Pinpoint the cell where the given text exists, returning its [x, y] midpoint coordinate. 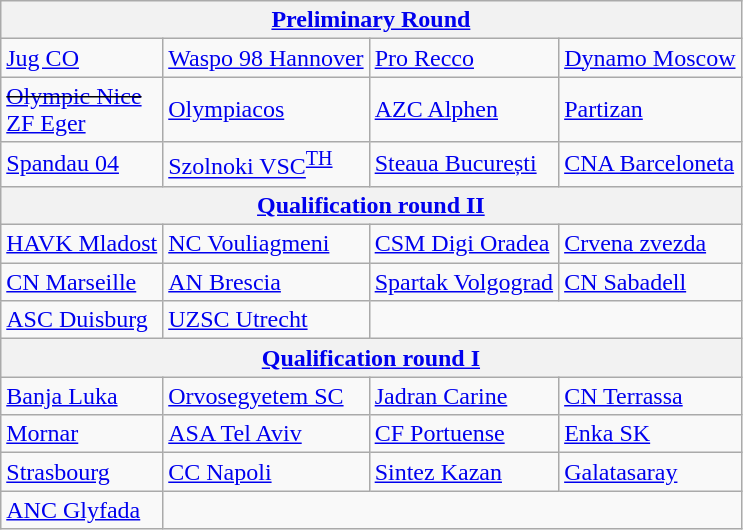
Strasbourg [82, 472]
Jadran Carine [464, 396]
Qualification round I [371, 358]
NC Vouliagmeni [266, 244]
Spandau 04 [82, 164]
CN Sabadell [650, 282]
Waspo 98 Hannover [266, 58]
AN Brescia [266, 282]
Orvosegyetem SC [266, 396]
ANC Glyfada [82, 510]
Mornar [82, 434]
Pro Recco [464, 58]
Galatasaray [650, 472]
Steaua București [464, 164]
Qualification round II [371, 205]
CN Marseille [82, 282]
Partizan [650, 110]
Enka SK [650, 434]
CF Portuense [464, 434]
CSM Digi Oradea [464, 244]
Olympiacos [266, 110]
Crvena zvezda [650, 244]
CN Terrassa [650, 396]
CNA Barceloneta [650, 164]
Szolnoki VSCTH [266, 164]
UZSC Utrecht [266, 320]
CC Napoli [266, 472]
Preliminary Round [371, 20]
Jug CO [82, 58]
Spartak Volgograd [464, 282]
Sintez Kazan [464, 472]
Dynamo Moscow [650, 58]
ASC Duisburg [82, 320]
ASA Tel Aviv [266, 434]
HAVK Mladost [82, 244]
Olympic Nice ZF Eger [82, 110]
AZC Alphen [464, 110]
Banja Luka [82, 396]
